From the cell containing the given text, extract its center point as [X, Y] coordinate. 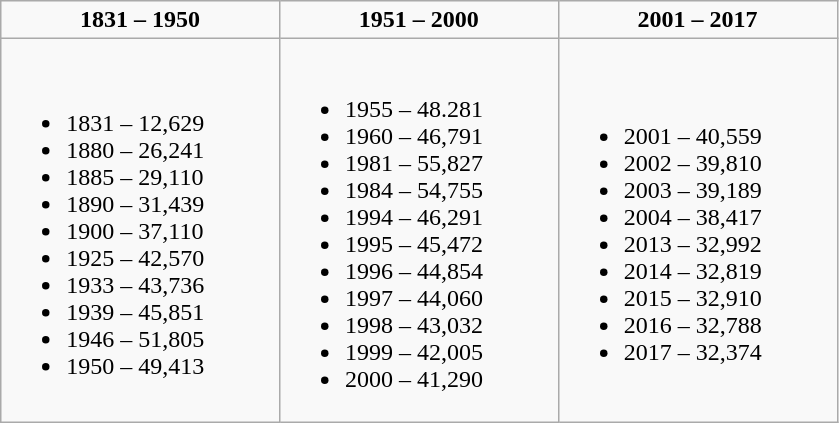
2001 – 40,5592002 – 39,8102003 – 39,1892004 – 38,4172013 – 32,9922014 – 32,8192015 – 32,9102016 – 32,7882017 – 32,374 [698, 230]
1831 – 12,6291880 – 26,2411885 – 29,1101890 – 31,4391900 – 37,1101925 – 42,5701933 – 43,7361939 – 45,8511946 – 51,805 1950 – 49,413 [140, 230]
1955 – 48.2811960 – 46,7911981 – 55,8271984 – 54,7551994 – 46,2911995 – 45,4721996 – 44,8541997 – 44,0601998 – 43,0321999 – 42,0052000 – 41,290 [418, 230]
1951 – 2000 [418, 20]
2001 – 2017 [698, 20]
1831 – 1950 [140, 20]
